Provide the [X, Y] coordinate of the cell's center where the given text is located.  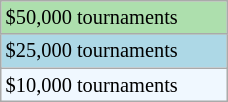
$25,000 tournaments [114, 51]
$10,000 tournaments [114, 85]
$50,000 tournaments [114, 17]
